For the text-containing cell, return its midpoint in [X, Y] coordinate format. 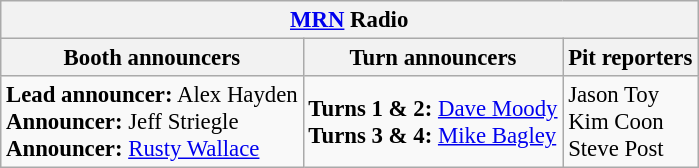
Booth announcers [152, 58]
Pit reporters [630, 58]
Jason ToyKim CoonSteve Post [630, 122]
Turns 1 & 2: Dave MoodyTurns 3 & 4: Mike Bagley [433, 122]
Turn announcers [433, 58]
Lead announcer: Alex HaydenAnnouncer: Jeff StriegleAnnouncer: Rusty Wallace [152, 122]
MRN Radio [350, 20]
